From the cell containing the given text, extract its center point as [X, Y] coordinate. 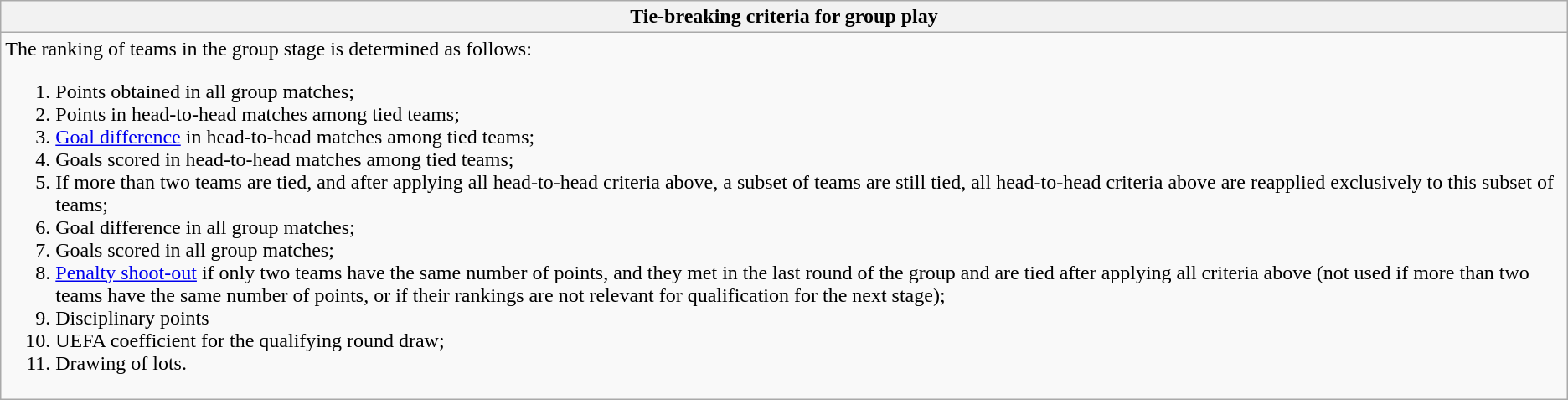
Tie-breaking criteria for group play [784, 17]
